Find where the given text appears and provide that cell's center as (X, Y) coordinate. 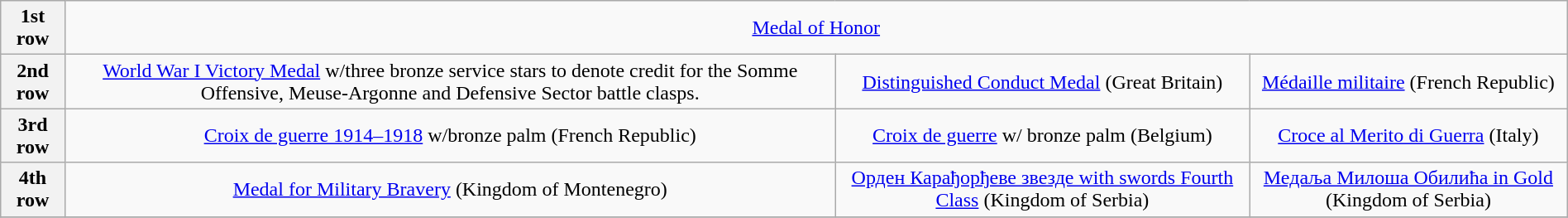
4th row (33, 189)
Medal of Honor (815, 28)
Орден Карађорђеве звезде with swords Fourth Class (Kingdom of Serbia) (1042, 189)
Croix de guerre 1914–1918 w/bronze palm (French Republic) (450, 136)
Медаља Милоша Обилића in Gold (Kingdom of Serbia) (1409, 189)
World War I Victory Medal w/three bronze service stars to denote credit for the Somme Offensive, Meuse-Argonne and Defensive Sector battle clasps. (450, 81)
Croix de guerre w/ bronze palm (Belgium) (1042, 136)
Croce al Merito di Guerra (Italy) (1409, 136)
2nd row (33, 81)
Médaille militaire (French Republic) (1409, 81)
Medal for Military Bravery (Kingdom of Montenegro) (450, 189)
1st row (33, 28)
3rd row (33, 136)
Distinguished Conduct Medal (Great Britain) (1042, 81)
